For the text-containing cell, return its midpoint in (X, Y) coordinate format. 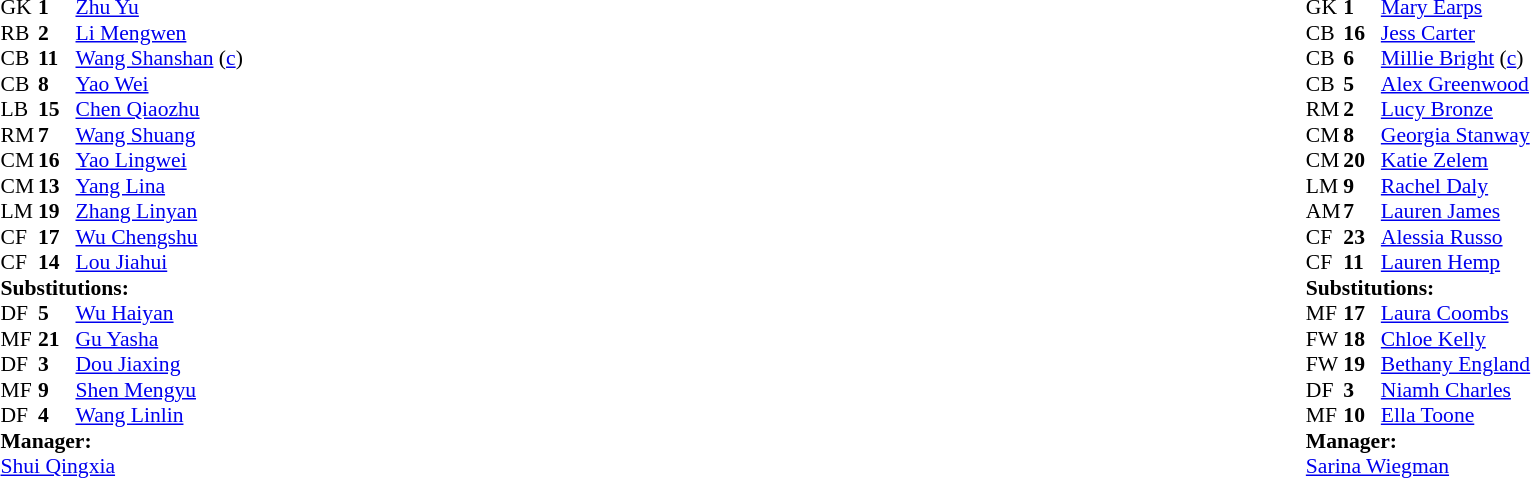
Shen Mengyu (160, 390)
Dou Jiaxing (160, 365)
Jess Carter (1456, 33)
Alessia Russo (1456, 237)
Yao Lingwei (160, 161)
6 (1362, 59)
Alex Greenwood (1456, 84)
Georgia Stanway (1456, 135)
Lou Jiahui (160, 263)
Laura Coombs (1456, 313)
Chen Qiaozhu (160, 109)
Ella Toone (1456, 415)
Yang Lina (160, 186)
15 (57, 109)
Wang Shanshan (c) (160, 59)
Lauren James (1456, 211)
RB (19, 33)
10 (1362, 415)
Gu Yasha (160, 339)
AM (1325, 211)
LB (19, 109)
Wu Haiyan (160, 313)
Chloe Kelly (1456, 339)
4 (57, 415)
Rachel Daly (1456, 186)
Niamh Charles (1456, 390)
13 (57, 186)
Wu Chengshu (160, 237)
Lauren Hemp (1456, 263)
Zhang Linyan (160, 211)
Yao Wei (160, 84)
21 (57, 339)
Wang Shuang (160, 135)
Lucy Bronze (1456, 109)
23 (1362, 237)
Katie Zelem (1456, 161)
Millie Bright (c) (1456, 59)
Wang Linlin (160, 415)
18 (1362, 339)
14 (57, 263)
Li Mengwen (160, 33)
20 (1362, 161)
Bethany England (1456, 365)
